Provide the (x, y) coordinate of the cell's center where the given text is located.  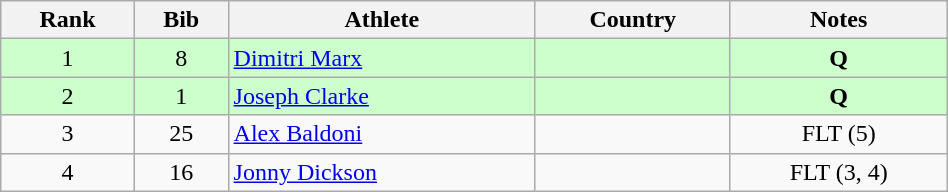
FLT (5) (838, 134)
Dimitri Marx (382, 58)
3 (68, 134)
25 (181, 134)
2 (68, 96)
Notes (838, 20)
Alex Baldoni (382, 134)
16 (181, 172)
Bib (181, 20)
Joseph Clarke (382, 96)
Jonny Dickson (382, 172)
8 (181, 58)
Athlete (382, 20)
4 (68, 172)
Rank (68, 20)
Country (632, 20)
FLT (3, 4) (838, 172)
